Provide the (x, y) coordinate of the cell's center where the given text is located.  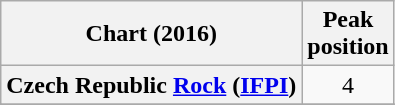
4 (348, 85)
Chart (2016) (152, 34)
Czech Republic Rock (IFPI) (152, 85)
Peak position (348, 34)
